Detect which cell encompasses the target text, then output its [X, Y] center coordinate. 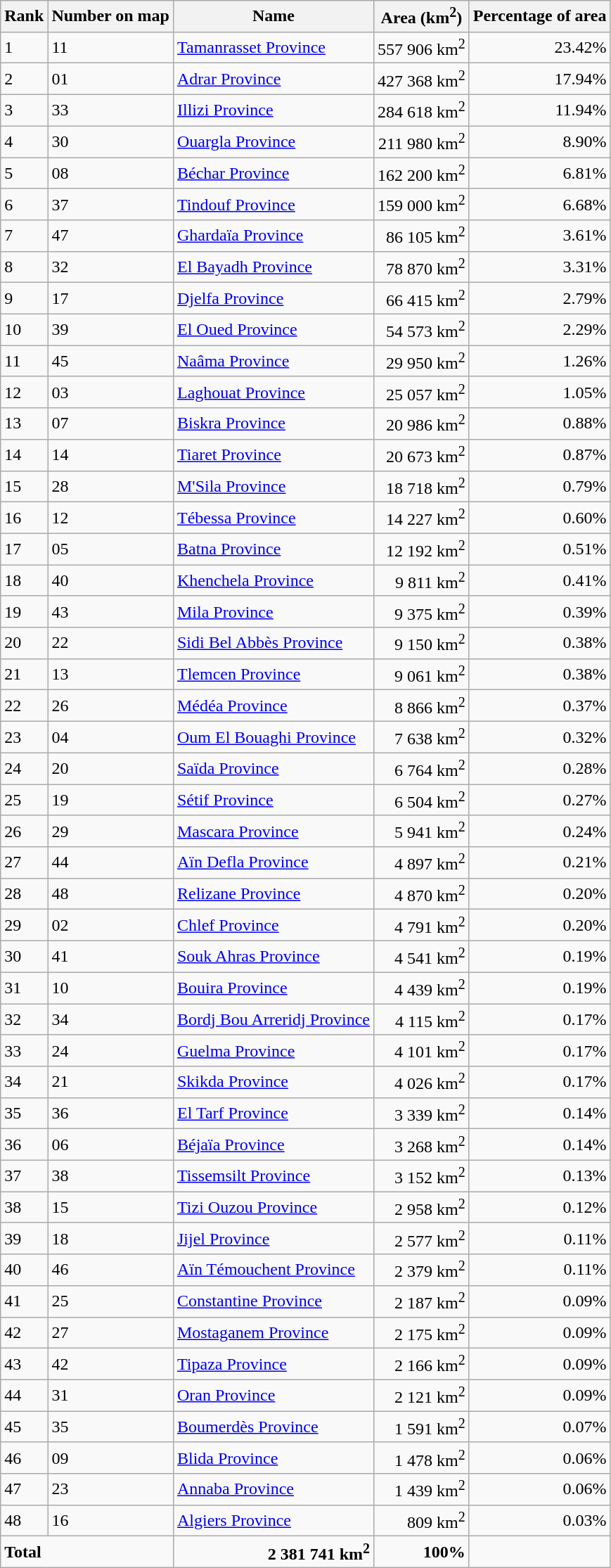
Mostaganem Province [273, 1332]
4 026 km2 [422, 1082]
04 [111, 737]
1 591 km2 [422, 1427]
2 577 km2 [422, 1238]
0.39% [540, 612]
Tindouf Province [273, 204]
17.94% [540, 79]
08 [111, 173]
Tiaret Province [273, 456]
Sidi Bel Abbès Province [273, 643]
2.79% [540, 298]
0.07% [540, 1427]
Ouargla Province [273, 142]
4 791 km2 [422, 926]
Mascara Province [273, 831]
Algiers Province [273, 1521]
0.37% [540, 706]
18 718 km2 [422, 487]
6 504 km2 [422, 801]
Béchar Province [273, 173]
4 101 km2 [422, 1051]
8.90% [540, 142]
2 381 741 km2 [273, 1552]
8 866 km2 [422, 706]
0.87% [540, 456]
11.94% [540, 110]
Biskra Province [273, 423]
0.60% [540, 518]
09 [111, 1458]
Aïn Defla Province [273, 862]
Béjaïa Province [273, 1145]
0.88% [540, 423]
4 897 km2 [422, 862]
Laghouat Province [273, 393]
100% [422, 1552]
9 061 km2 [422, 674]
159 000 km2 [422, 204]
Souk Ahras Province [273, 957]
557 906 km2 [422, 48]
1 439 km2 [422, 1490]
0.24% [540, 831]
2 [24, 79]
3 [24, 110]
66 415 km2 [422, 298]
20 986 km2 [422, 423]
07 [111, 423]
0.32% [540, 737]
4 115 km2 [422, 1019]
9 [24, 298]
0.41% [540, 581]
Area (km2) [422, 17]
3 152 km2 [422, 1176]
Naâma Province [273, 362]
Mila Province [273, 612]
Name [273, 17]
Jijel Province [273, 1238]
2 175 km2 [422, 1332]
6 764 km2 [422, 768]
Percentage of area [540, 17]
Annaba Province [273, 1490]
54 573 km2 [422, 329]
2 166 km2 [422, 1365]
02 [111, 926]
86 105 km2 [422, 236]
Tébessa Province [273, 518]
El Bayadh Province [273, 267]
2 379 km2 [422, 1270]
2.29% [540, 329]
Oum El Bouaghi Province [273, 737]
Boumerdès Province [273, 1427]
3.31% [540, 267]
4 541 km2 [422, 957]
Chlef Province [273, 926]
0.03% [540, 1521]
05 [111, 549]
M'Sila Province [273, 487]
Tipaza Province [273, 1365]
El Tarf Province [273, 1113]
0.51% [540, 549]
29 950 km2 [422, 362]
3.61% [540, 236]
Number on map [111, 17]
Rank [24, 17]
01 [111, 79]
1 [24, 48]
Médéa Province [273, 706]
25 057 km2 [422, 393]
6 [24, 204]
9 375 km2 [422, 612]
78 870 km2 [422, 267]
12 192 km2 [422, 549]
Aïn Témouchent Province [273, 1270]
2 187 km2 [422, 1301]
0.28% [540, 768]
Blida Province [273, 1458]
7 [24, 236]
3 268 km2 [422, 1145]
6.81% [540, 173]
Oran Province [273, 1396]
0.13% [540, 1176]
Batna Province [273, 549]
4 870 km2 [422, 893]
Bordj Bou Arreridj Province [273, 1019]
1.05% [540, 393]
Khenchela Province [273, 581]
5 941 km2 [422, 831]
4 [24, 142]
2 958 km2 [422, 1207]
Total [87, 1552]
Tissemsilt Province [273, 1176]
06 [111, 1145]
5 [24, 173]
6.68% [540, 204]
9 811 km2 [422, 581]
0.27% [540, 801]
3 339 km2 [422, 1113]
14 227 km2 [422, 518]
03 [111, 393]
Sétif Province [273, 801]
Tizi Ouzou Province [273, 1207]
8 [24, 267]
7 638 km2 [422, 737]
0.79% [540, 487]
1 478 km2 [422, 1458]
2 121 km2 [422, 1396]
9 150 km2 [422, 643]
1.26% [540, 362]
Guelma Province [273, 1051]
284 618 km2 [422, 110]
Relizane Province [273, 893]
Tlemcen Province [273, 674]
162 200 km2 [422, 173]
211 980 km2 [422, 142]
Bouira Province [273, 988]
4 439 km2 [422, 988]
Constantine Province [273, 1301]
427 368 km2 [422, 79]
Tamanrasset Province [273, 48]
Illizi Province [273, 110]
Djelfa Province [273, 298]
El Oued Province [273, 329]
23.42% [540, 48]
Adrar Province [273, 79]
0.12% [540, 1207]
809 km2 [422, 1521]
Ghardaïa Province [273, 236]
Saïda Province [273, 768]
0.21% [540, 862]
Skikda Province [273, 1082]
20 673 km2 [422, 456]
